Search for the cell housing the specified text and yield its (X, Y) center coordinate. 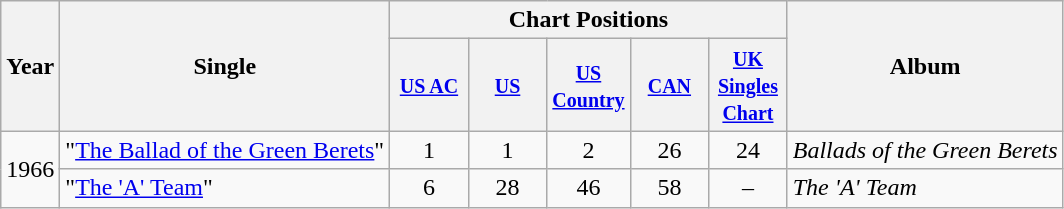
Chart Positions (589, 20)
Year (30, 66)
1966 (30, 169)
The 'A' Team (925, 188)
– (748, 188)
Single (225, 66)
6 (430, 188)
26 (670, 150)
28 (508, 188)
"The 'A' Team" (225, 188)
UK Singles Chart (748, 85)
2 (588, 150)
CAN (670, 85)
Album (925, 66)
24 (748, 150)
46 (588, 188)
58 (670, 188)
US (508, 85)
US AC (430, 85)
US Country (588, 85)
"The Ballad of the Green Berets" (225, 150)
Ballads of the Green Berets (925, 150)
